Scan for the cell matching the given text and deliver its (x, y) coordinate at center. 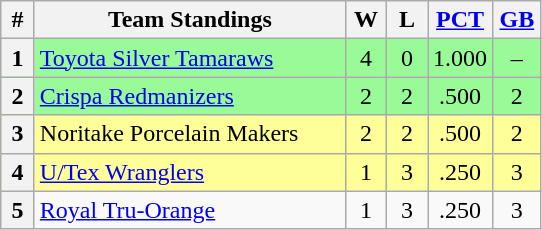
Crispa Redmanizers (190, 96)
Royal Tru-Orange (190, 210)
– (518, 58)
Toyota Silver Tamaraws (190, 58)
L (406, 20)
GB (518, 20)
W (366, 20)
Team Standings (190, 20)
Noritake Porcelain Makers (190, 134)
1.000 (460, 58)
PCT (460, 20)
5 (18, 210)
U/Tex Wranglers (190, 172)
# (18, 20)
0 (406, 58)
